Return [X, Y] of the center of cell containing provided text 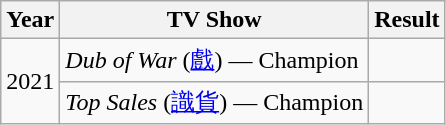
Result [407, 20]
Year [30, 20]
Dub of War (戲) — Champion [214, 60]
2021 [30, 82]
TV Show [214, 20]
Top Sales (識貨) — Champion [214, 102]
